Find where the given text appears and provide that cell's center as [X, Y] coordinate. 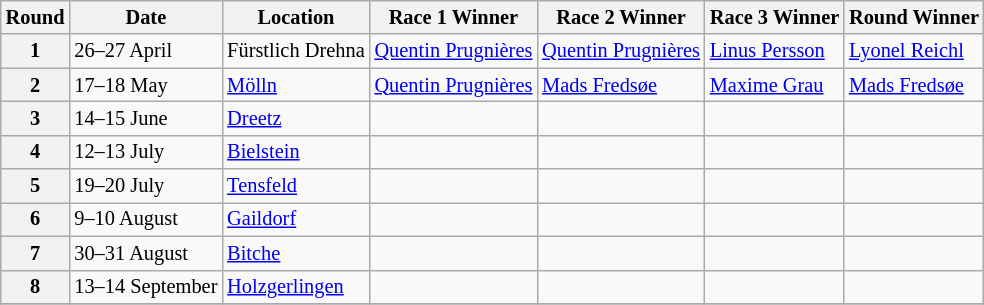
Linus Persson [774, 51]
8 [36, 287]
6 [36, 219]
2 [36, 85]
Maxime Grau [774, 85]
3 [36, 118]
Holzgerlingen [296, 287]
Lyonel Reichl [914, 51]
Race 2 Winner [621, 17]
1 [36, 51]
4 [36, 152]
Bitche [296, 253]
Round Winner [914, 17]
Gaildorf [296, 219]
7 [36, 253]
Fürstlich Drehna [296, 51]
14–15 June [146, 118]
30–31 August [146, 253]
Mölln [296, 85]
Date [146, 17]
12–13 July [146, 152]
Bielstein [296, 152]
17–18 May [146, 85]
Dreetz [296, 118]
9–10 August [146, 219]
5 [36, 186]
Race 3 Winner [774, 17]
13–14 September [146, 287]
19–20 July [146, 186]
Round [36, 17]
Tensfeld [296, 186]
26–27 April [146, 51]
Race 1 Winner [454, 17]
Location [296, 17]
